Find where the given text appears and provide that cell's center as [X, Y] coordinate. 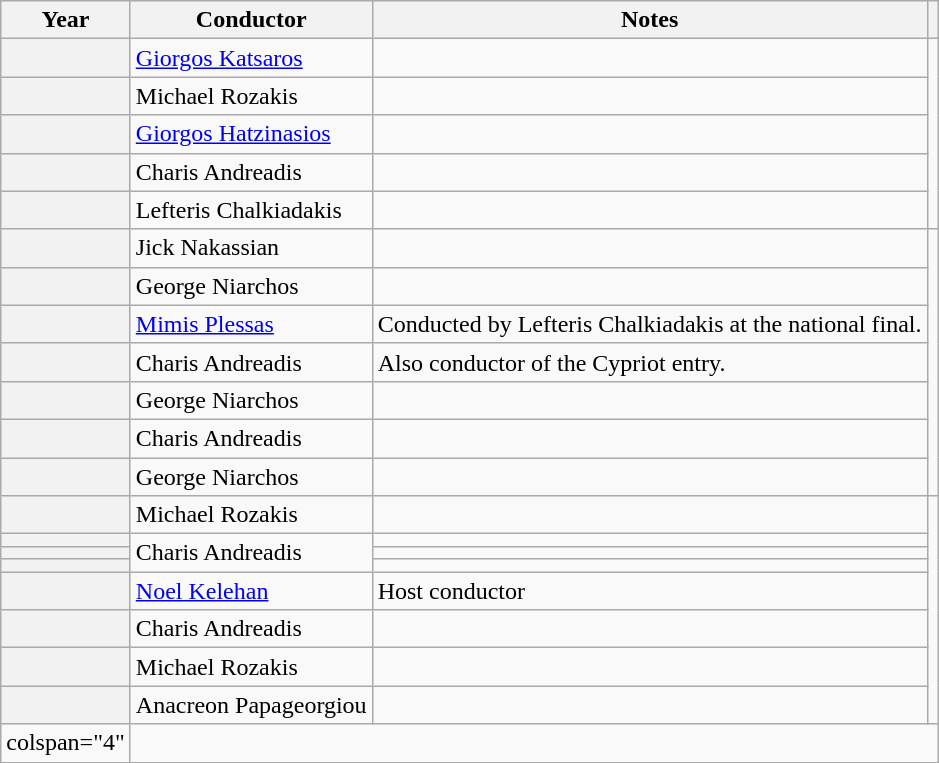
Lefteris Chalkiadakis [251, 210]
Conductor [251, 20]
Host conductor [650, 591]
Year [66, 20]
Mimis Plessas [251, 324]
Conducted by Lefteris Chalkiadakis at the national final. [650, 324]
Giorgos Katsaros [251, 58]
Giorgos Hatzinasios [251, 134]
Noel Kelehan [251, 591]
colspan="4" [66, 743]
Notes [650, 20]
Also conductor of the Cypriot entry. [650, 362]
Jick Nakassian [251, 248]
Anacreon Papageorgiou [251, 705]
